Search for the cell housing the specified text and yield its [X, Y] center coordinate. 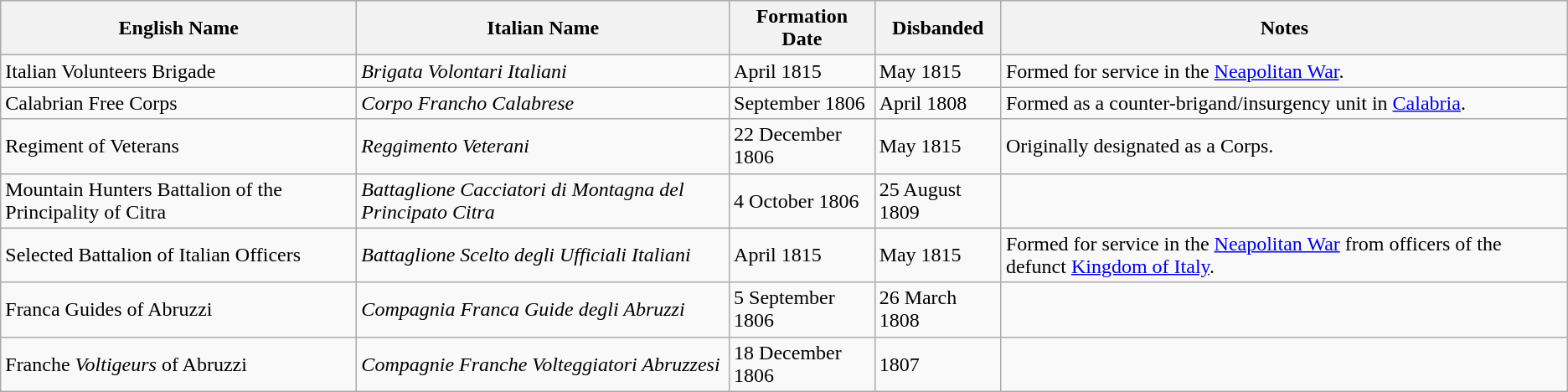
Calabrian Free Corps [179, 103]
Italian Name [543, 28]
1807 [938, 364]
Brigata Volontari Italiani [543, 71]
April 1808 [938, 103]
4 October 1806 [802, 201]
18 December 1806 [802, 364]
Formed for service in the Neapolitan War from officers of the defunct Kingdom of Italy. [1284, 255]
September 1806 [802, 103]
Franca Guides of Abruzzi [179, 310]
Notes [1284, 28]
English Name [179, 28]
Battaglione Scelto degli Ufficiali Italiani [543, 255]
Italian Volunteers Brigade [179, 71]
Regiment of Veterans [179, 146]
26 March 1808 [938, 310]
Compagnie Franche Volteggiatori Abruzzesi [543, 364]
22 December 1806 [802, 146]
Reggimento Veterani [543, 146]
Formed as a counter-brigand/insurgency unit in Calabria. [1284, 103]
Originally designated as a Corps. [1284, 146]
Franche Voltigeurs of Abruzzi [179, 364]
Formation Date [802, 28]
Formed for service in the Neapolitan War. [1284, 71]
Selected Battalion of Italian Officers [179, 255]
Compagnia Franca Guide degli Abruzzi [543, 310]
Battaglione Cacciatori di Montagna del Principato Citra [543, 201]
5 September 1806 [802, 310]
Mountain Hunters Battalion of the Principality of Citra [179, 201]
25 August 1809 [938, 201]
Disbanded [938, 28]
Corpo Francho Calabrese [543, 103]
